Determine the (X, Y) coordinate at the center of the cell enclosing the given text.  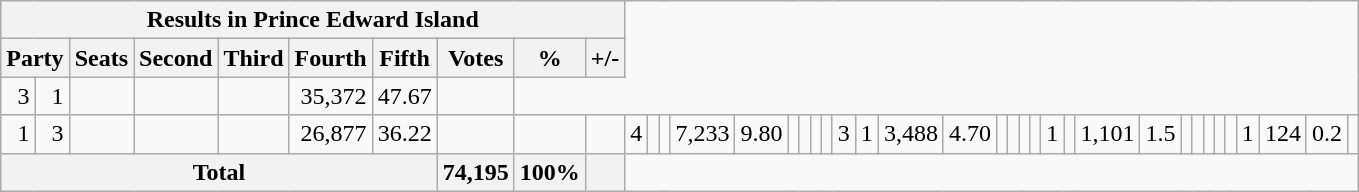
100% (550, 172)
1,101 (1108, 134)
4.70 (970, 134)
9.80 (762, 134)
26,877 (330, 134)
Fifth (404, 58)
% (550, 58)
1.5 (1160, 134)
Second (176, 58)
124 (1282, 134)
Party (35, 58)
35,372 (330, 96)
Votes (476, 58)
Results in Prince Edward Island (313, 20)
47.67 (404, 96)
+/- (604, 58)
7,233 (702, 134)
3,488 (910, 134)
Total (219, 172)
Third (254, 58)
0.2 (1326, 134)
4 (636, 134)
74,195 (476, 172)
Fourth (330, 58)
Seats (101, 58)
36.22 (404, 134)
